Extract the (X, Y) coordinate from the center of the cell holding the provided text.  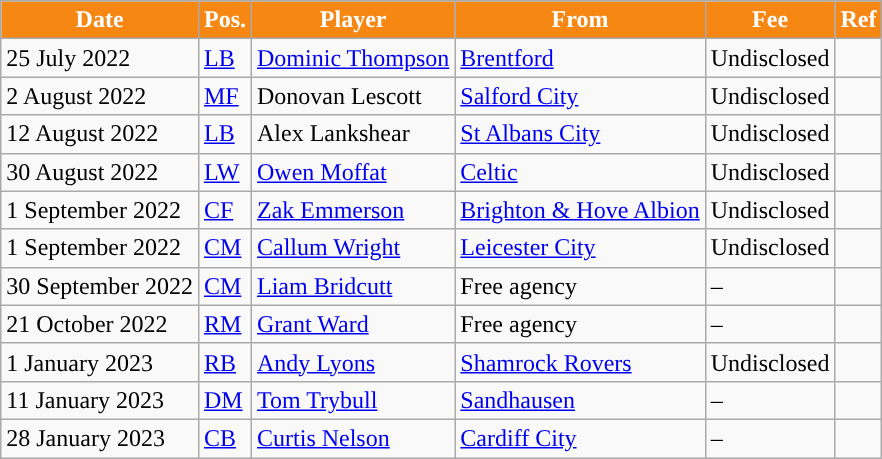
Tom Trybull (354, 400)
12 August 2022 (100, 134)
CB (224, 438)
Dominic Thompson (354, 58)
Leicester City (580, 248)
Alex Lankshear (354, 134)
2 August 2022 (100, 96)
Brighton & Hove Albion (580, 210)
Shamrock Rovers (580, 362)
11 January 2023 (100, 400)
30 September 2022 (100, 286)
Celtic (580, 172)
Grant Ward (354, 324)
Salford City (580, 96)
Sandhausen (580, 400)
From (580, 20)
Fee (770, 20)
21 October 2022 (100, 324)
1 January 2023 (100, 362)
28 January 2023 (100, 438)
Donovan Lescott (354, 96)
25 July 2022 (100, 58)
LW (224, 172)
Player (354, 20)
RM (224, 324)
Liam Bridcutt (354, 286)
RB (224, 362)
DM (224, 400)
Zak Emmerson (354, 210)
Brentford (580, 58)
30 August 2022 (100, 172)
Pos. (224, 20)
Callum Wright (354, 248)
Cardiff City (580, 438)
MF (224, 96)
Curtis Nelson (354, 438)
Date (100, 20)
Ref (858, 20)
CF (224, 210)
Andy Lyons (354, 362)
Owen Moffat (354, 172)
St Albans City (580, 134)
